Search for the cell housing the specified text and yield its (x, y) center coordinate. 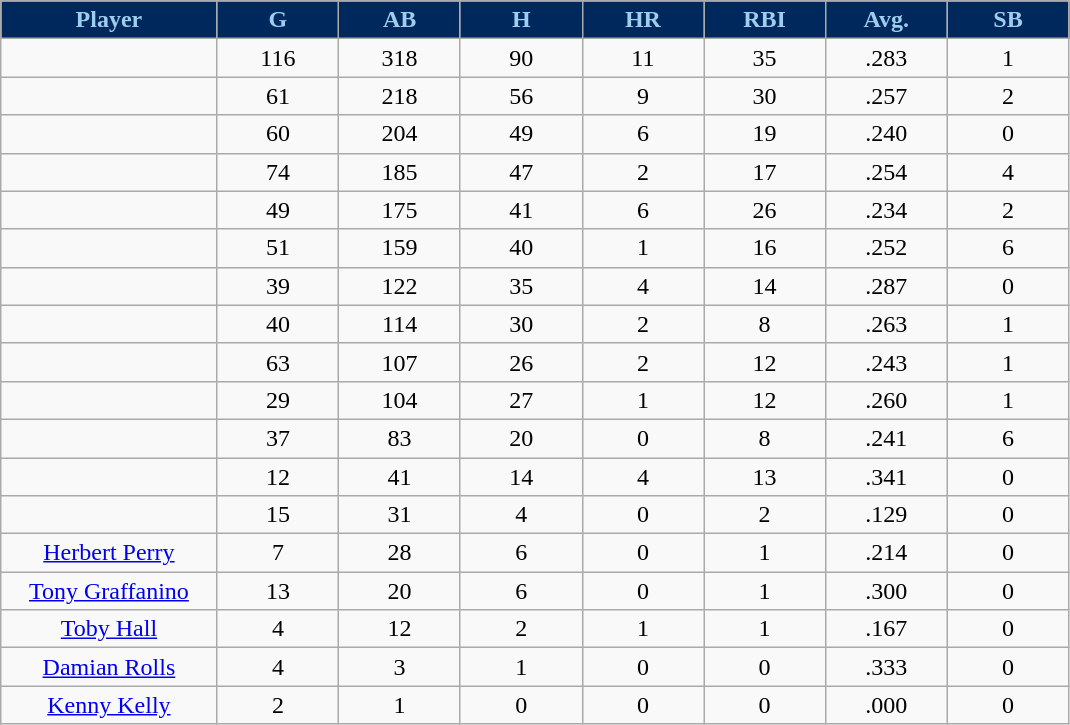
37 (278, 438)
.341 (886, 477)
104 (400, 400)
.287 (886, 286)
.263 (886, 324)
60 (278, 134)
15 (278, 515)
175 (400, 210)
16 (765, 248)
31 (400, 515)
122 (400, 286)
.257 (886, 96)
318 (400, 58)
.167 (886, 629)
Toby Hall (109, 629)
.241 (886, 438)
83 (400, 438)
AB (400, 20)
Avg. (886, 20)
51 (278, 248)
19 (765, 134)
29 (278, 400)
HR (643, 20)
159 (400, 248)
185 (400, 172)
RBI (765, 20)
3 (400, 667)
47 (521, 172)
.240 (886, 134)
.234 (886, 210)
17 (765, 172)
218 (400, 96)
204 (400, 134)
.300 (886, 591)
Kenny Kelly (109, 705)
61 (278, 96)
G (278, 20)
.000 (886, 705)
28 (400, 553)
Herbert Perry (109, 553)
114 (400, 324)
H (521, 20)
.283 (886, 58)
Damian Rolls (109, 667)
7 (278, 553)
27 (521, 400)
39 (278, 286)
.333 (886, 667)
.129 (886, 515)
9 (643, 96)
56 (521, 96)
.214 (886, 553)
.243 (886, 362)
74 (278, 172)
.260 (886, 400)
SB (1008, 20)
.252 (886, 248)
107 (400, 362)
116 (278, 58)
Player (109, 20)
Tony Graffanino (109, 591)
90 (521, 58)
63 (278, 362)
11 (643, 58)
.254 (886, 172)
